Provide the (X, Y) coordinate of the cell's center where the given text is located.  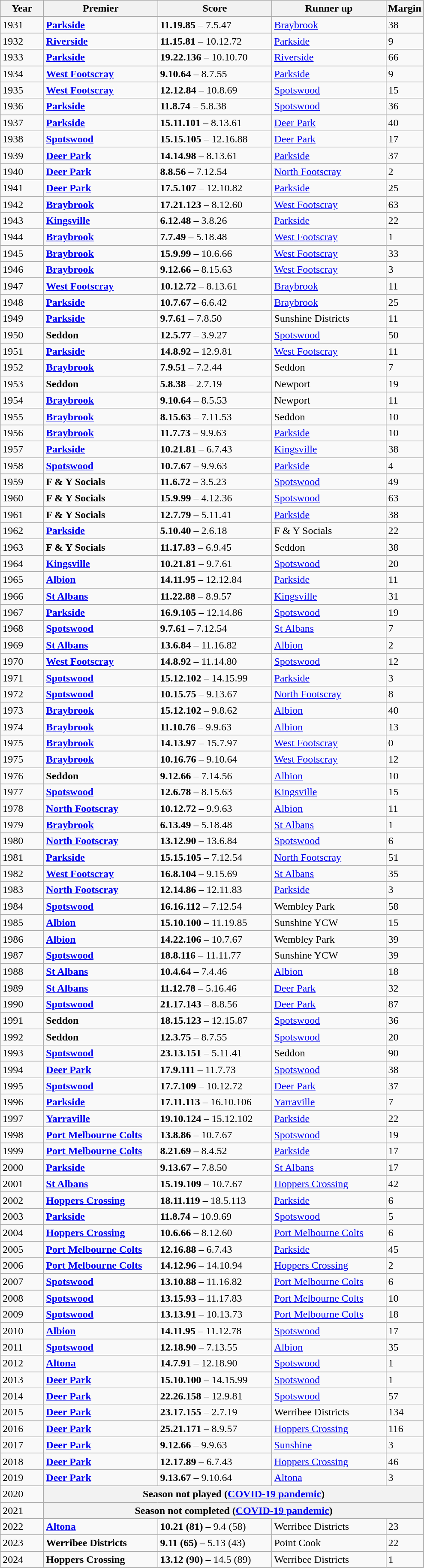
2013 (22, 1380)
1995 (22, 1086)
2005 (22, 1249)
1994 (22, 1070)
1944 (22, 237)
1984 (22, 906)
12.12.84 – 10.8.69 (215, 90)
8 (405, 694)
1948 (22, 302)
14.13.97 – 15.7.97 (215, 743)
14.12.96 – 14.10.94 (215, 1266)
14.8.92 – 12.9.81 (215, 351)
16.16.112 – 7.12.54 (215, 906)
19.22.136 – 10.10.70 (215, 57)
21.17.143 – 8.8.56 (215, 1004)
13.12 (90) – 14.5 (89) (215, 1559)
17.7.109 – 10.12.72 (215, 1086)
1981 (22, 857)
7.9.51 – 7.2.44 (215, 368)
12.18.90 – 7.13.55 (215, 1347)
42 (405, 1184)
66 (405, 57)
10.7.67 – 6.6.42 (215, 302)
9.12.66 – 8.15.63 (215, 270)
1974 (22, 727)
Season not completed (COVID-19 pandemic) (234, 1510)
50 (405, 335)
15.10.100 – 11.19.85 (215, 923)
14.11.95 – 12.12.84 (215, 580)
1949 (22, 319)
1993 (22, 1053)
4 (405, 465)
1942 (22, 205)
87 (405, 1004)
1933 (22, 57)
15.11.101 – 8.13.61 (215, 123)
17.5.107 – 12.10.82 (215, 188)
13.12.90 – 13.6.84 (215, 841)
5.10.40 – 2.6.18 (215, 531)
6.12.48 – 3.8.26 (215, 221)
1950 (22, 335)
1961 (22, 515)
1985 (22, 923)
1972 (22, 694)
5.8.38 – 2.7.19 (215, 384)
9.12.66 – 9.9.63 (215, 1445)
1973 (22, 710)
2001 (22, 1184)
1976 (22, 776)
18.8.116 – 11.11.77 (215, 955)
2023 (22, 1543)
10.21.81 – 9.7.61 (215, 564)
25.21.171 – 8.9.57 (215, 1429)
9.12.66 – 7.14.56 (215, 776)
15.19.109 – 10.7.67 (215, 1184)
10.21 (81) – 9.4 (58) (215, 1527)
15.9.99 – 10.6.66 (215, 253)
1962 (22, 531)
13.13.91 – 10.13.73 (215, 1315)
10.21.81 – 6.7.43 (215, 449)
Season not played (COVID-19 pandemic) (234, 1494)
1939 (22, 155)
10.4.64 – 7.4.46 (215, 971)
2016 (22, 1429)
1970 (22, 661)
1966 (22, 596)
2024 (22, 1559)
14.22.106 – 10.7.67 (215, 939)
2015 (22, 1412)
1952 (22, 368)
1946 (22, 270)
49 (405, 482)
1936 (22, 106)
1958 (22, 465)
15.12.102 – 14.15.99 (215, 678)
13.15.93 – 11.17.83 (215, 1298)
11.7.73 – 9.9.63 (215, 433)
15.9.99 – 4.12.36 (215, 498)
14.8.92 – 11.14.80 (215, 661)
17.9.111 – 11.7.73 (215, 1070)
1943 (22, 221)
1965 (22, 580)
1991 (22, 1021)
13.10.88 – 11.16.82 (215, 1282)
12.6.78 – 8.15.63 (215, 792)
10.12.72 – 8.13.61 (215, 286)
12.17.89 – 6.7.43 (215, 1461)
1938 (22, 139)
1967 (22, 612)
1963 (22, 547)
134 (405, 1412)
9.13.67 – 9.10.64 (215, 1478)
11.10.76 – 9.9.63 (215, 727)
90 (405, 1053)
15.15.105 – 7.12.54 (215, 857)
15.15.105 – 12.16.88 (215, 139)
0 (405, 743)
2003 (22, 1216)
14.14.98 – 8.13.61 (215, 155)
Point Cook (329, 1543)
9.10.64 – 8.5.53 (215, 400)
23 (405, 1527)
13.6.84 – 11.16.82 (215, 645)
1956 (22, 433)
14.7.91 – 12.18.90 (215, 1363)
8.15.63 – 7.11.53 (215, 416)
5 (405, 1216)
18.11.119 – 18.5.113 (215, 1200)
10.6.66 – 8.12.60 (215, 1233)
1937 (22, 123)
13 (405, 727)
1960 (22, 498)
116 (405, 1429)
17.11.113 – 16.10.106 (215, 1102)
Margin (405, 9)
11.6.72 – 3.5.23 (215, 482)
2017 (22, 1445)
45 (405, 1249)
1998 (22, 1135)
23.13.151 – 5.11.41 (215, 1053)
12.5.77 – 3.9.27 (215, 335)
1934 (22, 74)
10.12.72 – 9.9.63 (215, 808)
13.8.86 – 10.7.67 (215, 1135)
1945 (22, 253)
1977 (22, 792)
2021 (22, 1510)
8.8.56 – 7.12.54 (215, 172)
2011 (22, 1347)
1953 (22, 384)
1997 (22, 1119)
1987 (22, 955)
11.22.88 – 8.9.57 (215, 596)
1941 (22, 188)
Score (215, 9)
12.3.75 – 8.7.55 (215, 1037)
Runner up (329, 9)
1959 (22, 482)
1931 (22, 25)
8.21.69 – 8.4.52 (215, 1151)
Sunshine Districts (329, 319)
46 (405, 1461)
11.8.74 – 5.8.38 (215, 106)
57 (405, 1396)
23.17.155 – 2.7.19 (215, 1412)
22.26.158 – 12.9.81 (215, 1396)
2009 (22, 1315)
1983 (22, 890)
1968 (22, 629)
9.7.61 – 7.8.50 (215, 319)
11.8.74 – 10.9.69 (215, 1216)
1980 (22, 841)
9.13.67 – 7.8.50 (215, 1167)
2008 (22, 1298)
12.14.86 – 12.11.83 (215, 890)
33 (405, 253)
6.13.49 – 5.18.48 (215, 825)
7.7.49 – 5.18.48 (215, 237)
1989 (22, 988)
1988 (22, 971)
1999 (22, 1151)
1990 (22, 1004)
1940 (22, 172)
11.12.78 – 5.16.46 (215, 988)
1954 (22, 400)
Premier (101, 9)
2014 (22, 1396)
Year (22, 9)
19.10.124 – 15.12.102 (215, 1119)
2019 (22, 1478)
2012 (22, 1363)
1971 (22, 678)
1996 (22, 1102)
10.15.75 – 9.13.67 (215, 694)
10.7.67 – 9.9.63 (215, 465)
58 (405, 906)
1957 (22, 449)
12.16.88 – 6.7.43 (215, 1249)
2002 (22, 1200)
11.15.81 – 10.12.72 (215, 41)
15.10.100 – 14.15.99 (215, 1380)
32 (405, 988)
1979 (22, 825)
1978 (22, 808)
2007 (22, 1282)
1951 (22, 351)
11.17.83 – 6.9.45 (215, 547)
1992 (22, 1037)
2004 (22, 1233)
1932 (22, 41)
17.21.123 – 8.12.60 (215, 205)
15.12.102 – 9.8.62 (215, 710)
1982 (22, 874)
1964 (22, 564)
Sunshine (329, 1445)
9.11 (65) – 5.13 (43) (215, 1543)
2010 (22, 1331)
14.11.95 – 11.12.78 (215, 1331)
31 (405, 596)
1986 (22, 939)
1935 (22, 90)
9.10.64 – 8.7.55 (215, 74)
16.8.104 – 9.15.69 (215, 874)
1947 (22, 286)
11.19.85 – 7.5.47 (215, 25)
2018 (22, 1461)
1955 (22, 416)
16.9.105 – 12.14.86 (215, 612)
2006 (22, 1266)
9.7.61 – 7.12.54 (215, 629)
2022 (22, 1527)
12.7.79 – 5.11.41 (215, 515)
2000 (22, 1167)
18.15.123 – 12.15.87 (215, 1021)
51 (405, 857)
1969 (22, 645)
10.16.76 – 9.10.64 (215, 760)
2020 (22, 1494)
